Determine the (X, Y) coordinate at the center of the cell enclosing the given text.  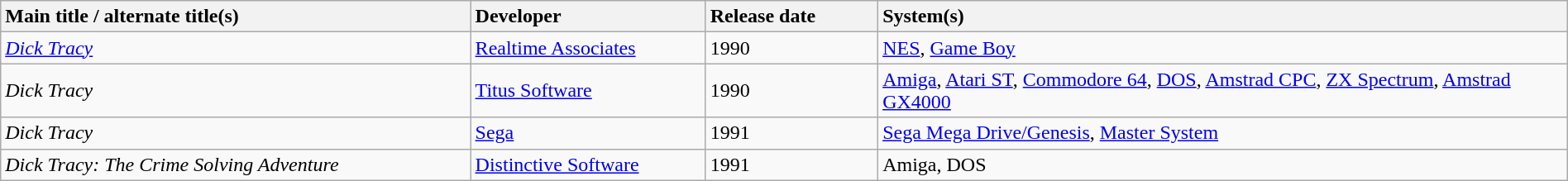
Release date (791, 17)
Sega Mega Drive/Genesis, Master System (1223, 133)
NES, Game Boy (1223, 48)
Distinctive Software (588, 164)
System(s) (1223, 17)
Sega (588, 133)
Dick Tracy: The Crime Solving Adventure (236, 164)
Realtime Associates (588, 48)
Developer (588, 17)
Titus Software (588, 91)
Main title / alternate title(s) (236, 17)
Amiga, DOS (1223, 164)
Amiga, Atari ST, Commodore 64, DOS, Amstrad CPC, ZX Spectrum, Amstrad GX4000 (1223, 91)
